Find where the given text appears and provide that cell's center as (X, Y) coordinate. 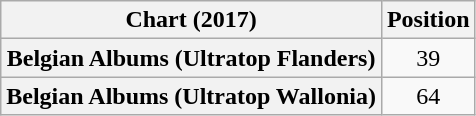
Position (428, 20)
64 (428, 96)
39 (428, 58)
Chart (2017) (192, 20)
Belgian Albums (Ultratop Flanders) (192, 58)
Belgian Albums (Ultratop Wallonia) (192, 96)
